Output the [x, y] coordinate of the center of the cell containing the given text.  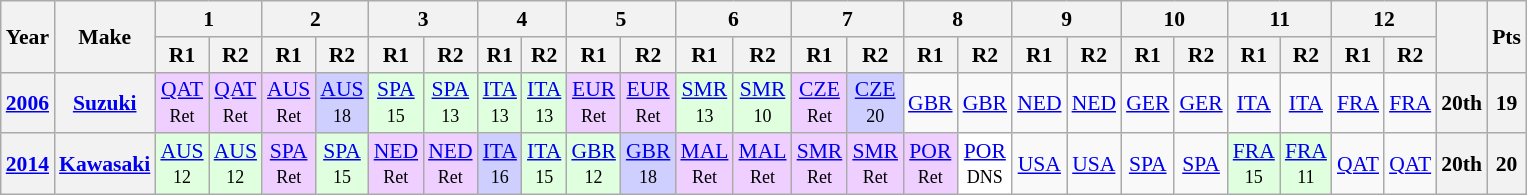
SMR10 [762, 102]
12 [1384, 19]
20 [1506, 164]
SMR13 [704, 102]
3 [424, 19]
Year [28, 36]
Pts [1506, 36]
9 [1066, 19]
FRA11 [1306, 164]
GBR18 [648, 164]
ITA15 [544, 164]
Kawasaki [104, 164]
PORRet [930, 164]
10 [1174, 19]
Suzuki [104, 102]
SPA13 [450, 102]
8 [958, 19]
CZE20 [875, 102]
6 [733, 19]
CZERet [820, 102]
PORDNS [986, 164]
2014 [28, 164]
2006 [28, 102]
Make [104, 36]
5 [620, 19]
ITA16 [500, 164]
1 [208, 19]
2 [316, 19]
FRA15 [1254, 164]
GBR12 [594, 164]
AUS18 [342, 102]
SPARet [288, 164]
AUSRet [288, 102]
11 [1280, 19]
4 [522, 19]
7 [848, 19]
19 [1506, 102]
